Pinpoint the cell where the given text exists, returning its (x, y) midpoint coordinate. 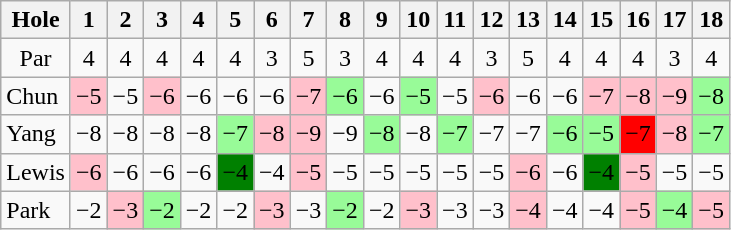
1 (88, 20)
12 (492, 20)
8 (346, 20)
10 (418, 20)
7 (308, 20)
2 (126, 20)
6 (272, 20)
13 (528, 20)
Yang (36, 134)
Hole (36, 20)
16 (638, 20)
9 (382, 20)
Park (36, 210)
17 (674, 20)
18 (712, 20)
11 (456, 20)
14 (564, 20)
Lewis (36, 172)
15 (602, 20)
Chun (36, 96)
Par (36, 58)
